Pinpoint the cell where the given text exists, returning its [X, Y] midpoint coordinate. 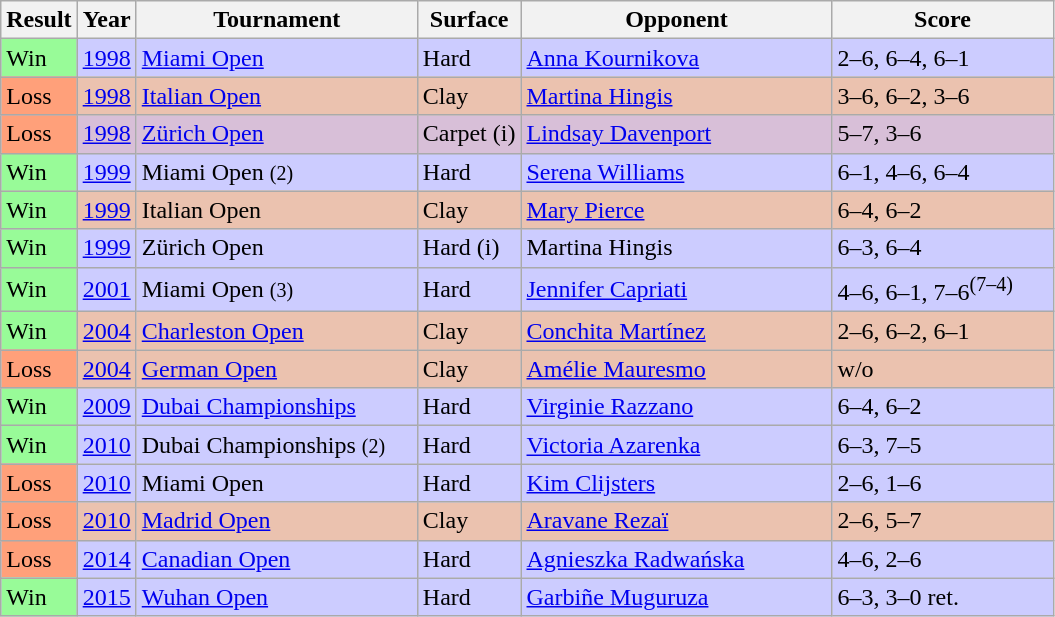
4–6, 6–1, 7–6(7–4) [942, 290]
Jennifer Capriati [676, 290]
Amélie Mauresmo [676, 369]
Garbiñe Muguruza [676, 597]
6–3, 3–0 ret. [942, 597]
3–6, 6–2, 3–6 [942, 96]
Agnieszka Radwańska [676, 559]
Aravane Rezaï [676, 521]
Victoria Azarenka [676, 445]
Opponent [676, 20]
Tournament [276, 20]
4–6, 2–6 [942, 559]
6–1, 4–6, 6–4 [942, 172]
2–6, 6–2, 6–1 [942, 331]
2001 [106, 290]
Kim Clijsters [676, 483]
Dubai Championships (2) [276, 445]
Conchita Martínez [676, 331]
Hard (i) [469, 248]
2015 [106, 597]
Carpet (i) [469, 134]
Virginie Razzano [676, 407]
Surface [469, 20]
2–6, 6–4, 6–1 [942, 58]
German Open [276, 369]
Anna Kournikova [676, 58]
Score [942, 20]
Serena Williams [676, 172]
Result [39, 20]
w/o [942, 369]
2–6, 1–6 [942, 483]
Lindsay Davenport [676, 134]
2–6, 5–7 [942, 521]
2009 [106, 407]
Wuhan Open [276, 597]
Charleston Open [276, 331]
Miami Open (2) [276, 172]
Miami Open (3) [276, 290]
6–3, 6–4 [942, 248]
Mary Pierce [676, 210]
Dubai Championships [276, 407]
6–3, 7–5 [942, 445]
Madrid Open [276, 521]
Year [106, 20]
5–7, 3–6 [942, 134]
Canadian Open [276, 559]
2014 [106, 559]
